Extract the (x, y) coordinate from the center of the cell holding the provided text.  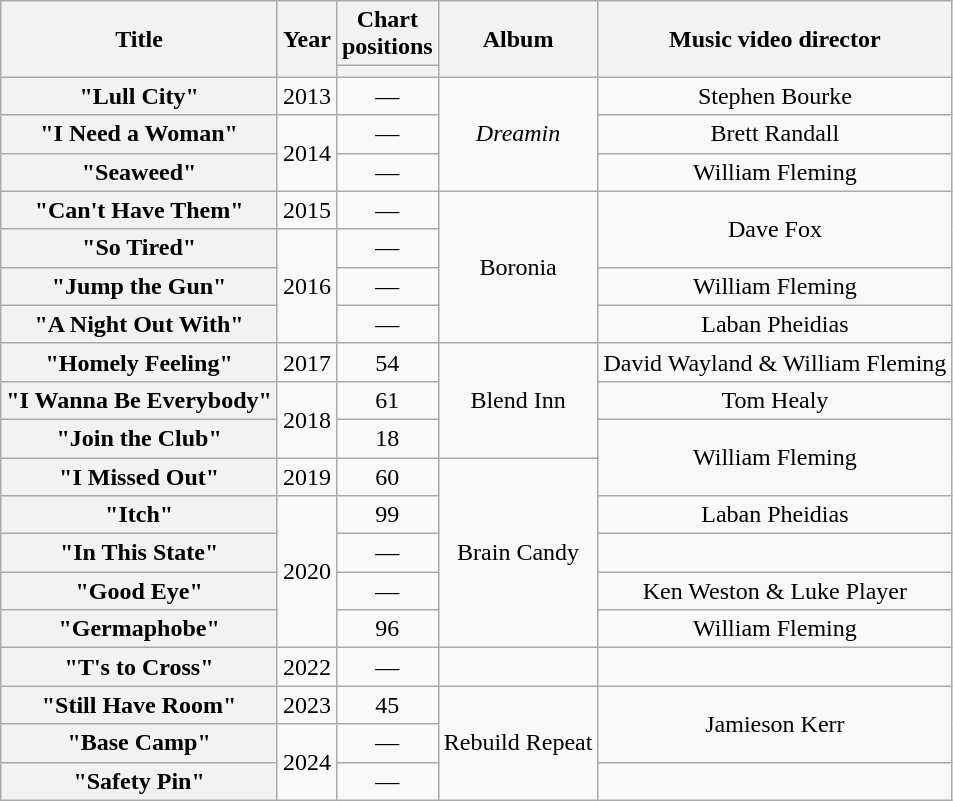
54 (387, 362)
"I Wanna Be Everybody" (140, 400)
"Good Eye" (140, 591)
"A Night Out With" (140, 324)
"Base Camp" (140, 743)
61 (387, 400)
2020 (306, 572)
2016 (306, 286)
2015 (306, 210)
"Join the Club" (140, 438)
Tom Healy (775, 400)
Brain Candy (518, 553)
Dreamin (518, 134)
Album (518, 39)
"Can't Have Them" (140, 210)
Stephen Bourke (775, 96)
45 (387, 705)
2018 (306, 419)
"Jump the Gun" (140, 286)
2013 (306, 96)
2022 (306, 667)
"In This State" (140, 553)
Music video director (775, 39)
"Seaweed" (140, 172)
"Itch" (140, 515)
"Germaphobe" (140, 629)
"Safety Pin" (140, 781)
Blend Inn (518, 400)
Boronia (518, 267)
2024 (306, 762)
2014 (306, 153)
"Still Have Room" (140, 705)
"Lull City" (140, 96)
"So Tired" (140, 248)
Year (306, 39)
99 (387, 515)
18 (387, 438)
2017 (306, 362)
"T's to Cross" (140, 667)
Dave Fox (775, 229)
2019 (306, 477)
96 (387, 629)
"Homely Feeling" (140, 362)
60 (387, 477)
"I Need a Woman" (140, 134)
Chartpositions (387, 34)
2023 (306, 705)
Rebuild Repeat (518, 743)
Brett Randall (775, 134)
"I Missed Out" (140, 477)
Jamieson Kerr (775, 724)
David Wayland & William Fleming (775, 362)
Ken Weston & Luke Player (775, 591)
Title (140, 39)
